Identify which cell holds the provided text, then report its (x, y) central coordinate. 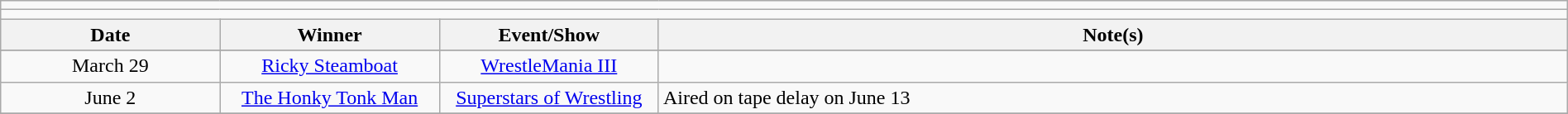
WrestleMania III (549, 66)
March 29 (111, 66)
Ricky Steamboat (329, 66)
The Honky Tonk Man (329, 97)
June 2 (111, 97)
Date (111, 35)
Winner (329, 35)
Superstars of Wrestling (549, 97)
Note(s) (1113, 35)
Aired on tape delay on June 13 (1113, 97)
Event/Show (549, 35)
